From the cell containing the given text, extract its center point as (X, Y) coordinate. 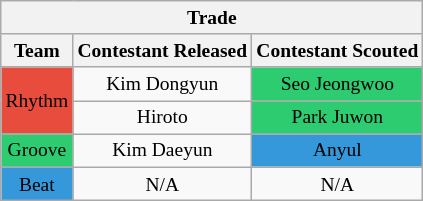
Hiroto (162, 118)
Rhythm (37, 100)
Groove (37, 150)
Anyul (338, 150)
Contestant Scouted (338, 50)
Kim Dongyun (162, 84)
Kim Daeyun (162, 150)
Beat (37, 184)
Seo Jeongwoo (338, 84)
Contestant Released (162, 50)
Park Juwon (338, 118)
Team (37, 50)
Trade (212, 18)
